Pinpoint the cell where the given text exists, returning its [x, y] midpoint coordinate. 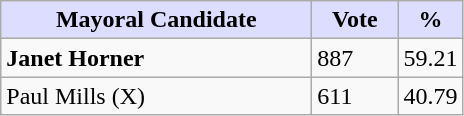
% [430, 20]
Paul Mills (X) [156, 96]
887 [355, 58]
40.79 [430, 96]
59.21 [430, 58]
Janet Horner [156, 58]
Vote [355, 20]
611 [355, 96]
Mayoral Candidate [156, 20]
